Find where the given text appears and provide that cell's center as [X, Y] coordinate. 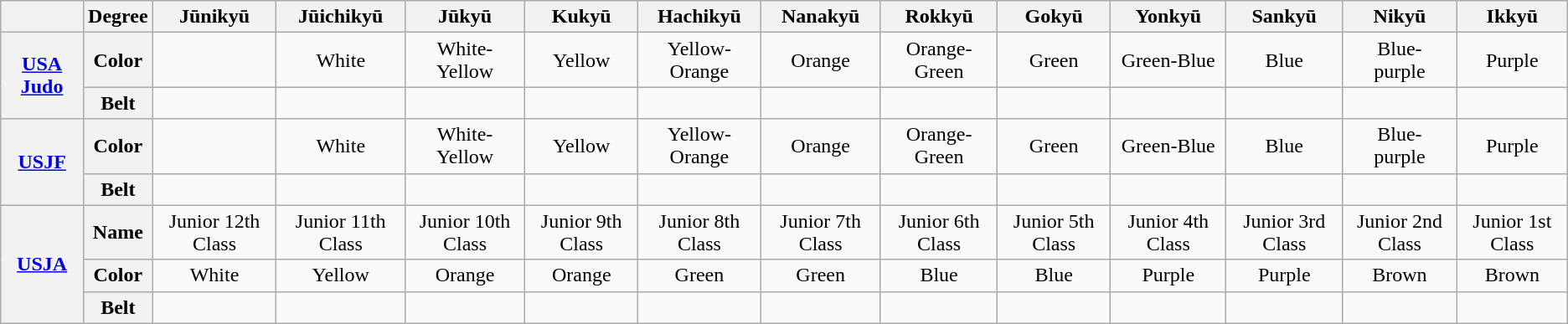
Junior 3rd Class [1285, 233]
Jūnikyū [214, 17]
USJA [42, 265]
Junior 1st Class [1512, 233]
Junior 7th Class [821, 233]
Junior 2nd Class [1400, 233]
Junior 5th Class [1054, 233]
Jūkyū [466, 17]
USA Judo [42, 75]
Junior 4th Class [1168, 233]
Name [119, 233]
Degree [119, 17]
Junior 12th Class [214, 233]
Junior 8th Class [699, 233]
Nanakyū [821, 17]
Kukyū [581, 17]
Yonkyū [1168, 17]
Junior 9th Class [581, 233]
Nikyū [1400, 17]
Rokkyū [938, 17]
Junior 10th Class [466, 233]
Gokyū [1054, 17]
Junior 6th Class [938, 233]
Hachikyū [699, 17]
Sankyū [1285, 17]
USJF [42, 162]
Ikkyū [1512, 17]
Jūichikyū [341, 17]
Junior 11th Class [341, 233]
